Output the [x, y] coordinate of the center of the cell containing the given text.  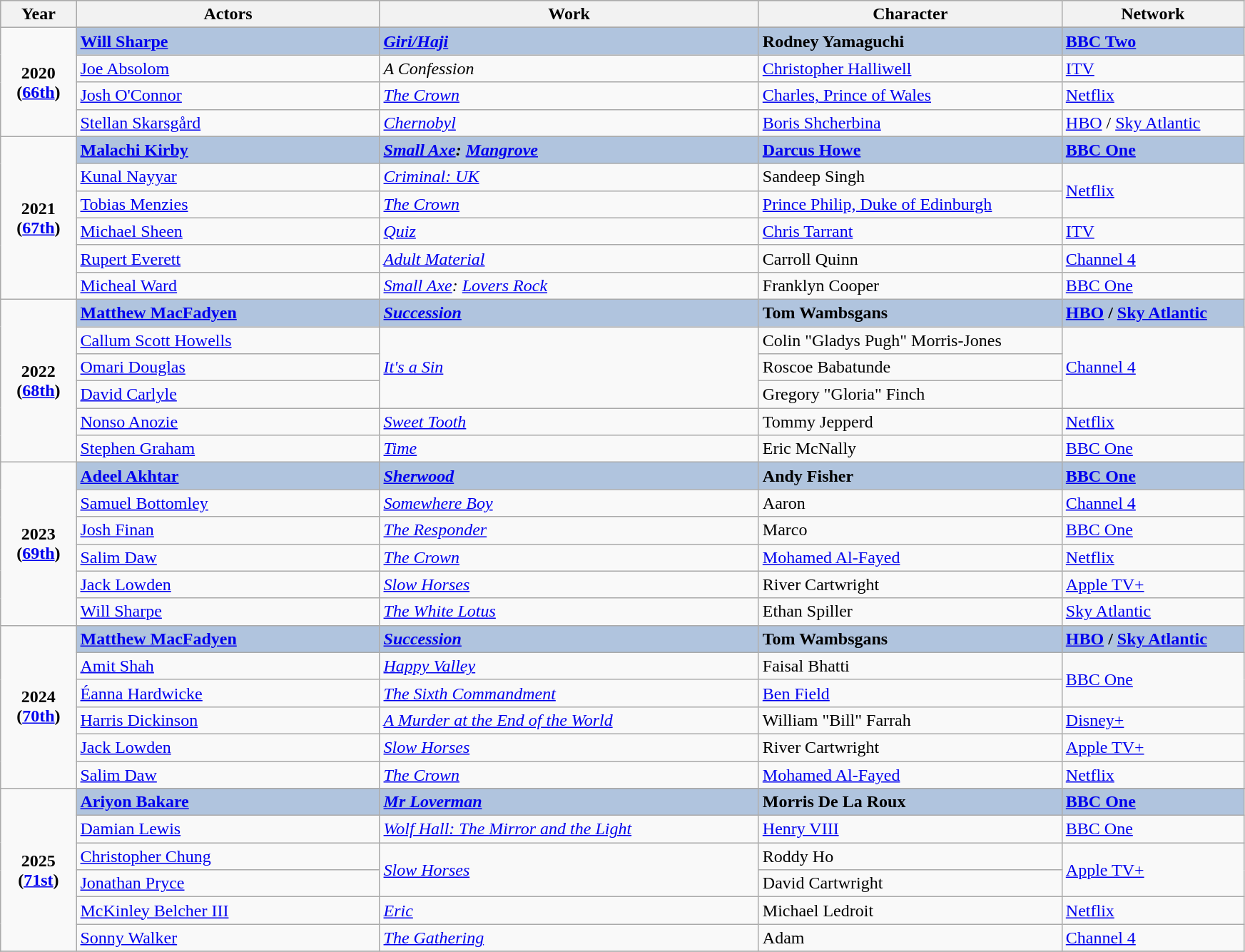
Eric [569, 911]
Michael Sheen [228, 231]
Wolf Hall: The Mirror and the Light [569, 829]
Kunal Nayyar [228, 177]
Carroll Quinn [910, 258]
Darcus Howe [910, 150]
Joe Absolom [228, 69]
Ben Field [910, 693]
Rupert Everett [228, 258]
Callum Scott Howells [228, 340]
Ariyon Bakare [228, 802]
The Responder [569, 530]
Criminal: UK [569, 177]
Ethan Spiller [910, 612]
Disney+ [1153, 720]
Network [1153, 14]
Sherwood [569, 476]
The White Lotus [569, 612]
Small Axe: Lovers Rock [569, 285]
Samuel Bottomley [228, 503]
Time [569, 449]
Adult Material [569, 258]
McKinley Belcher III [228, 911]
Malachi Kirby [228, 150]
Harris Dickinson [228, 720]
Faisal Bhatti [910, 666]
Jonathan Pryce [228, 883]
Christopher Chung [228, 856]
Tobias Menzies [228, 204]
It's a Sin [569, 368]
Henry VIII [910, 829]
Morris De La Roux [910, 802]
Adeel Akhtar [228, 476]
Josh O'Connor [228, 96]
Character [910, 14]
Eric McNally [910, 449]
Omari Douglas [228, 368]
The Sixth Commandment [569, 693]
Boris Shcherbina [910, 123]
Chernobyl [569, 123]
Happy Valley [569, 666]
The Gathering [569, 938]
Chris Tarrant [910, 231]
2025(71st) [39, 870]
Nonso Anozie [228, 422]
Marco [910, 530]
Sky Atlantic [1153, 612]
Éanna Hardwicke [228, 693]
Aaron [910, 503]
Tommy Jepperd [910, 422]
A Murder at the End of the World [569, 720]
Small Axe: Mangrove [569, 150]
Year [39, 14]
Michael Ledroit [910, 911]
Amit Shah [228, 666]
William "Bill" Farrah [910, 720]
Rodney Yamaguchi [910, 41]
Stephen Graham [228, 449]
Prince Philip, Duke of Edinburgh [910, 204]
2020(66th) [39, 82]
Gregory "Gloria" Finch [910, 395]
Damian Lewis [228, 829]
David Carlyle [228, 395]
Christopher Halliwell [910, 69]
2022(68th) [39, 380]
Somewhere Boy [569, 503]
Roscoe Babatunde [910, 368]
Franklyn Cooper [910, 285]
Charles, Prince of Wales [910, 96]
Roddy Ho [910, 856]
Sonny Walker [228, 938]
Andy Fisher [910, 476]
Josh Finan [228, 530]
Colin "Gladys Pugh" Morris-Jones [910, 340]
Work [569, 14]
Actors [228, 14]
A Confession [569, 69]
Sandeep Singh [910, 177]
Stellan Skarsgård [228, 123]
Sweet Tooth [569, 422]
Adam [910, 938]
Mr Loverman [569, 802]
David Cartwright [910, 883]
Quiz [569, 231]
BBC Two [1153, 41]
2024(70th) [39, 707]
2023(69th) [39, 544]
2021(67th) [39, 218]
Micheal Ward [228, 285]
Giri/Haji [569, 41]
